Return [x, y] of the center of cell containing provided text 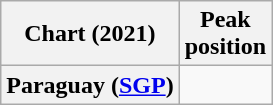
Chart (2021) [90, 34]
Peakposition [225, 34]
Paraguay (SGP) [90, 85]
